Provide the (X, Y) coordinate of the cell's center where the given text is located.  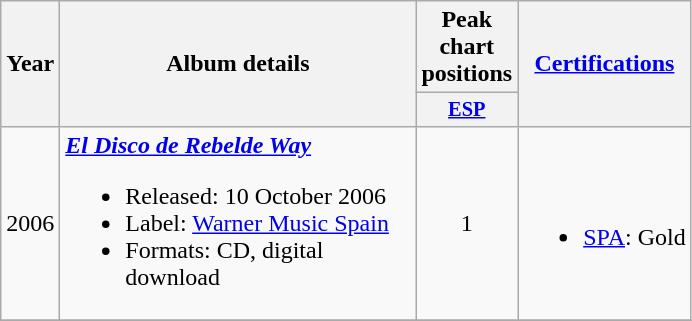
SPA: Gold (605, 223)
Year (30, 64)
Album details (238, 64)
El Disco de Rebelde WayReleased: 10 October 2006Label: Warner Music SpainFormats: CD, digital download (238, 223)
ESP (467, 110)
Peak chart positions (467, 47)
1 (467, 223)
2006 (30, 223)
Certifications (605, 64)
